Output the [X, Y] coordinate of the center of the cell containing the given text.  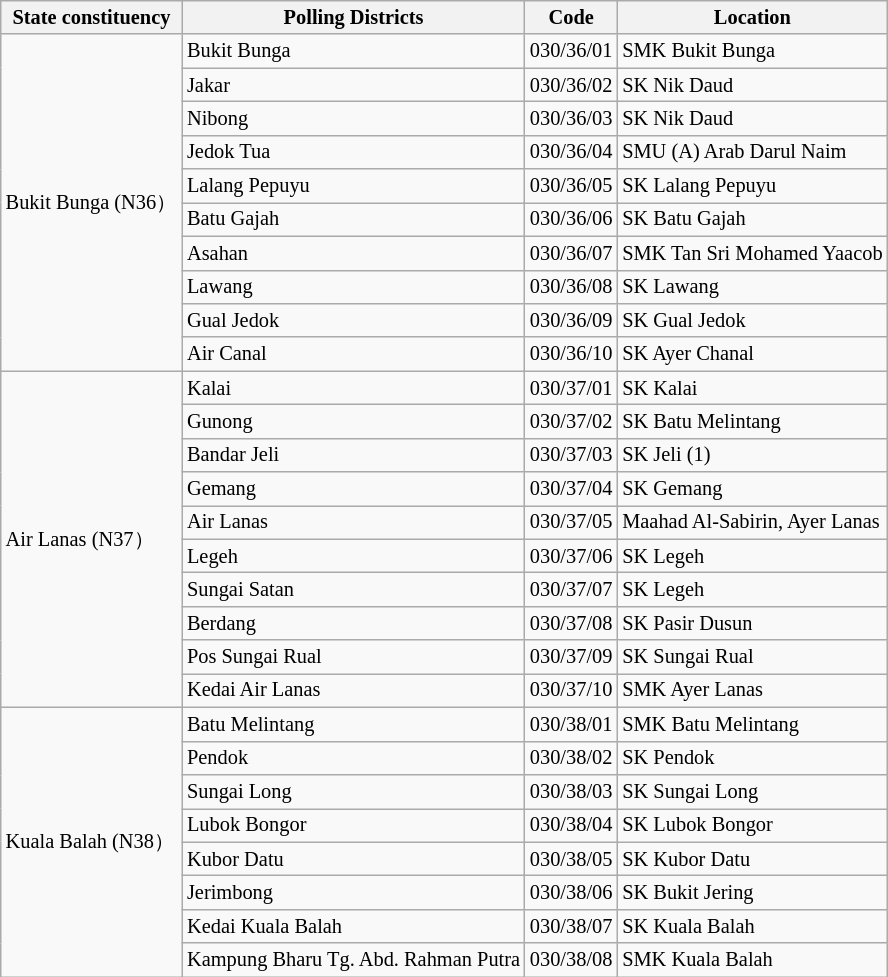
030/36/03 [571, 118]
Kedai Kuala Balah [354, 926]
Pos Sungai Rual [354, 657]
SK Lalang Pepuyu [752, 186]
030/36/06 [571, 219]
SK Bukit Jering [752, 892]
030/37/06 [571, 556]
SK Batu Melintang [752, 421]
030/36/04 [571, 152]
SMK Tan Sri Mohamed Yaacob [752, 253]
SK Lawang [752, 287]
030/36/02 [571, 85]
Kuala Balah (N38） [92, 842]
Lawang [354, 287]
Kampung Bharu Tg. Abd. Rahman Putra [354, 960]
Gemang [354, 489]
SK Pasir Dusun [752, 623]
Bukit Bunga (N36） [92, 202]
Maahad Al-Sabirin, Ayer Lanas [752, 522]
030/38/03 [571, 791]
SMK Bukit Bunga [752, 51]
030/38/01 [571, 724]
SK Lubok Bongor [752, 825]
030/37/07 [571, 589]
Batu Gajah [354, 219]
030/37/03 [571, 455]
030/37/05 [571, 522]
030/38/08 [571, 960]
030/37/10 [571, 690]
Sungai Long [354, 791]
030/37/08 [571, 623]
SK Jeli (1) [752, 455]
SK Sungai Rual [752, 657]
Jerimbong [354, 892]
SK Pendok [752, 758]
SK Kuala Balah [752, 926]
SK Gual Jedok [752, 320]
Code [571, 17]
SMK Ayer Lanas [752, 690]
Lalang Pepuyu [354, 186]
Kubor Datu [354, 859]
030/36/05 [571, 186]
030/38/02 [571, 758]
Berdang [354, 623]
Bandar Jeli [354, 455]
030/36/01 [571, 51]
Sungai Satan [354, 589]
030/36/08 [571, 287]
Air Lanas (N37） [92, 540]
Air Canal [354, 354]
Polling Districts [354, 17]
Kedai Air Lanas [354, 690]
SK Gemang [752, 489]
030/37/02 [571, 421]
030/37/01 [571, 388]
030/38/07 [571, 926]
SK Kalai [752, 388]
State constituency [92, 17]
SMK Kuala Balah [752, 960]
Nibong [354, 118]
030/38/06 [571, 892]
SK Kubor Datu [752, 859]
030/36/10 [571, 354]
SK Ayer Chanal [752, 354]
Jedok Tua [354, 152]
030/37/09 [571, 657]
Legeh [354, 556]
SMK Batu Melintang [752, 724]
030/38/04 [571, 825]
030/38/05 [571, 859]
Lubok Bongor [354, 825]
SK Sungai Long [752, 791]
Batu Melintang [354, 724]
SMU (A) Arab Darul Naim [752, 152]
Bukit Bunga [354, 51]
030/36/07 [571, 253]
Jakar [354, 85]
030/36/09 [571, 320]
Gual Jedok [354, 320]
Pendok [354, 758]
030/37/04 [571, 489]
Kalai [354, 388]
Location [752, 17]
SK Batu Gajah [752, 219]
Asahan [354, 253]
Gunong [354, 421]
Air Lanas [354, 522]
